Find where the given text appears and provide that cell's center as [x, y] coordinate. 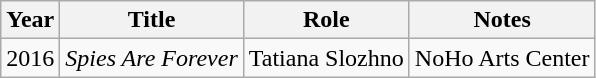
Notes [502, 20]
Spies Are Forever [152, 58]
Tatiana Slozhno [326, 58]
2016 [30, 58]
Role [326, 20]
Year [30, 20]
Title [152, 20]
NoHo Arts Center [502, 58]
